Output the [x, y] coordinate of the center of the cell containing the given text.  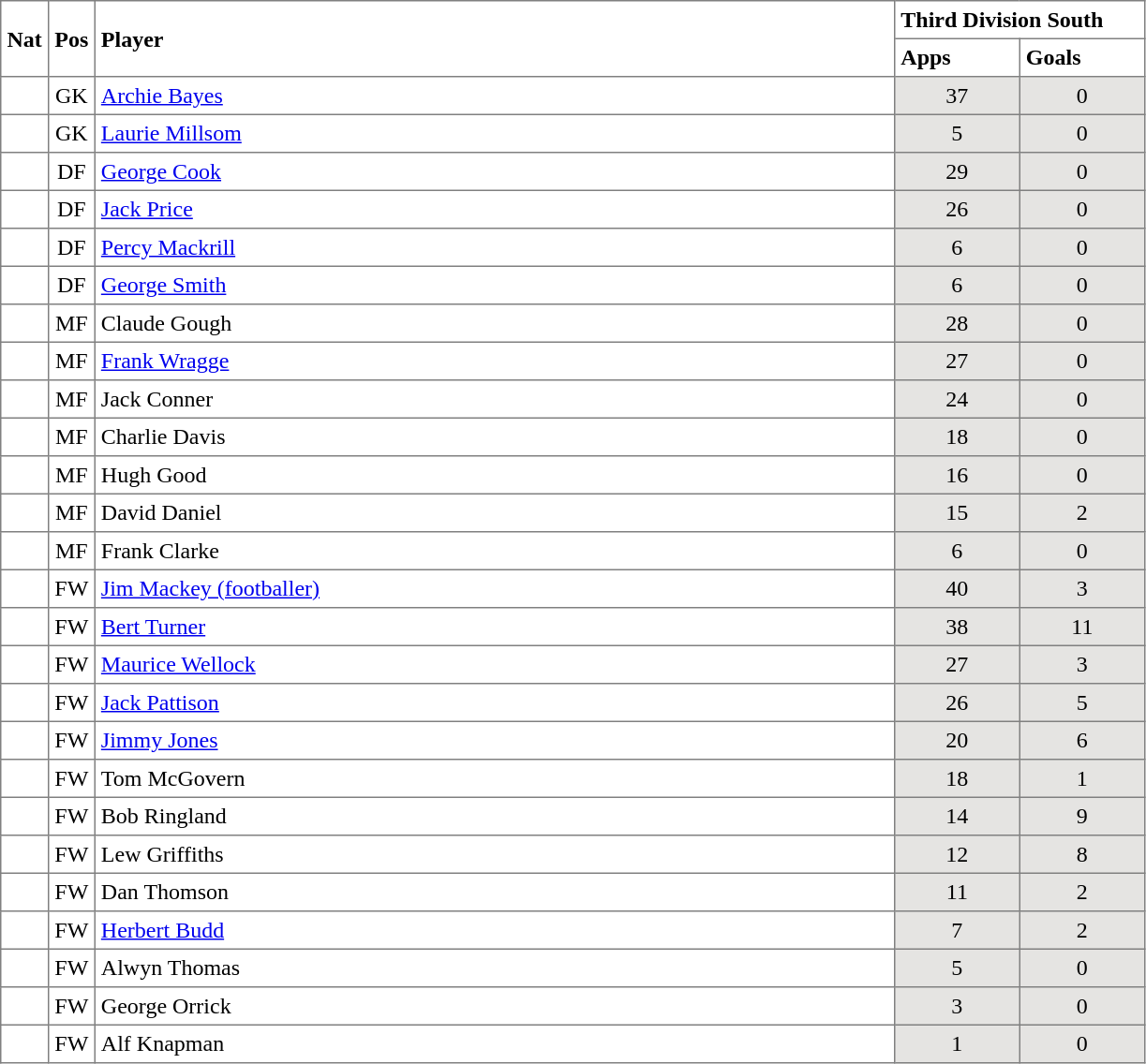
12 [958, 854]
40 [958, 588]
Jack Price [495, 209]
Archie Bayes [495, 96]
37 [958, 96]
15 [958, 512]
8 [1082, 854]
7 [958, 930]
Claude Gough [495, 323]
Laurie Millsom [495, 133]
28 [958, 323]
Apps [958, 57]
Percy Mackrill [495, 247]
Alwyn Thomas [495, 968]
20 [958, 740]
Maurice Wellock [495, 664]
Nat [24, 39]
Lew Griffiths [495, 854]
George Cook [495, 171]
Alf Knapman [495, 1043]
14 [958, 816]
George Smith [495, 285]
Goals [1082, 57]
9 [1082, 816]
Jack Pattison [495, 702]
Player [495, 39]
Jim Mackey (footballer) [495, 588]
George Orrick [495, 1006]
Third Division South [1019, 20]
Frank Wragge [495, 361]
Jimmy Jones [495, 740]
29 [958, 171]
24 [958, 399]
David Daniel [495, 512]
16 [958, 475]
Bob Ringland [495, 816]
Hugh Good [495, 475]
Jack Conner [495, 399]
Dan Thomson [495, 892]
Frank Clarke [495, 551]
Bert Turner [495, 627]
Herbert Budd [495, 930]
Tom McGovern [495, 778]
Pos [72, 39]
38 [958, 627]
Charlie Davis [495, 436]
